Pinpoint the cell where the given text exists, returning its (x, y) midpoint coordinate. 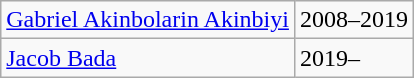
Jacob Bada (148, 58)
Gabriel Akinbolarin Akinbiyi (148, 20)
2008–2019 (354, 20)
2019– (354, 58)
